Return (x, y) of the center of cell containing provided text 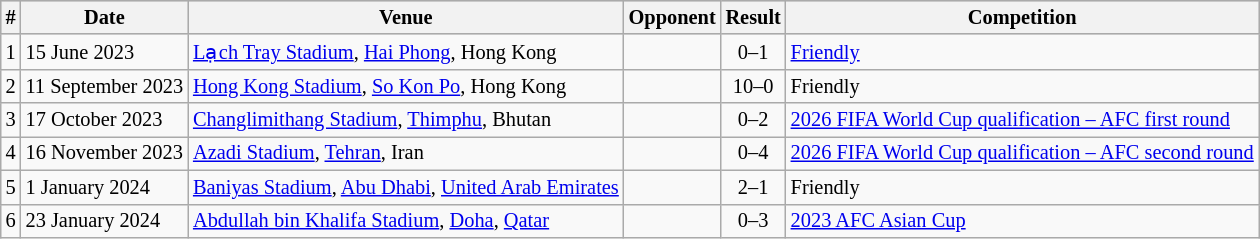
Opponent (672, 17)
Azadi Stadium, Tehran, Iran (406, 153)
16 November 2023 (104, 153)
0–3 (754, 221)
3 (11, 120)
0–2 (754, 120)
2023 AFC Asian Cup (1022, 221)
2–1 (754, 187)
23 January 2024 (104, 221)
15 June 2023 (104, 52)
0–1 (754, 52)
# (11, 17)
1 (11, 52)
1 January 2024 (104, 187)
Baniyas Stadium, Abu Dhabi, United Arab Emirates (406, 187)
Hong Kong Stadium, So Kon Po, Hong Kong (406, 86)
Changlimithang Stadium, Thimphu, Bhutan (406, 120)
2026 FIFA World Cup qualification – AFC second round (1022, 153)
Date (104, 17)
4 (11, 153)
Venue (406, 17)
Abdullah bin Khalifa Stadium, Doha, Qatar (406, 221)
17 October 2023 (104, 120)
Lạch Tray Stadium, Hai Phong, Hong Kong (406, 52)
Competition (1022, 17)
11 September 2023 (104, 86)
2026 FIFA World Cup qualification – AFC first round (1022, 120)
2 (11, 86)
5 (11, 187)
10–0 (754, 86)
0–4 (754, 153)
Result (754, 17)
6 (11, 221)
